Find where the given text appears and provide that cell's center as (x, y) coordinate. 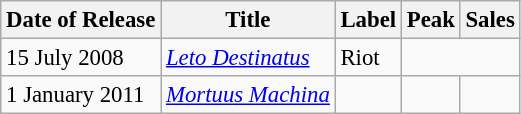
15 July 2008 (81, 58)
Label (368, 20)
Date of Release (81, 20)
Peak (430, 20)
Title (248, 20)
Sales (490, 20)
1 January 2011 (81, 95)
Riot (368, 58)
Mortuus Machina (248, 95)
Leto Destinatus (248, 58)
